Capture the cell that displays the provided text and extract its (X, Y) central coordinate. 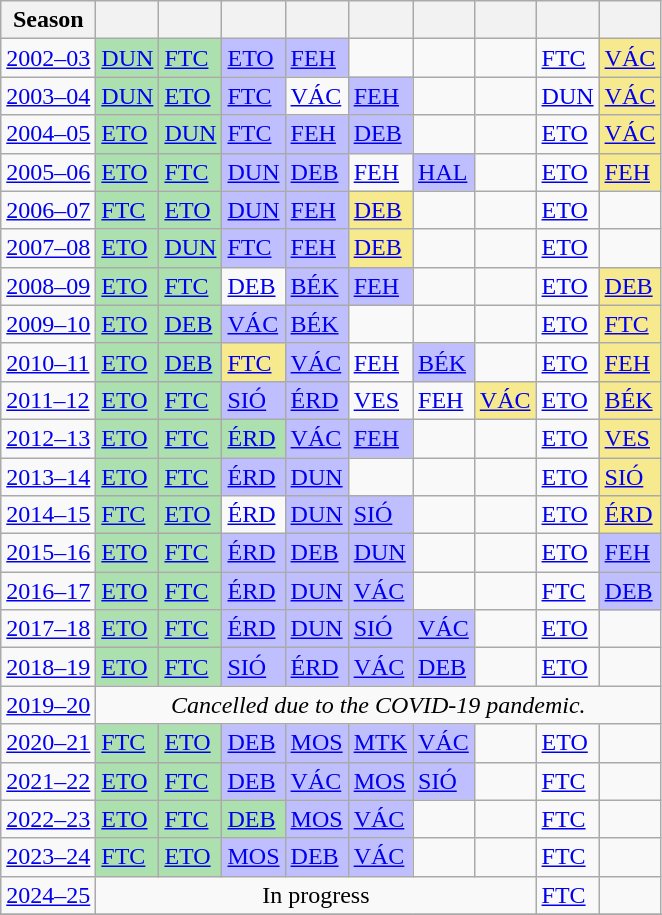
In progress (316, 895)
2022–23 (48, 819)
2016–17 (48, 591)
2024–25 (48, 895)
2010–11 (48, 362)
Season (48, 20)
2017–18 (48, 629)
2018–19 (48, 667)
2005–06 (48, 172)
HAL (444, 172)
2023–24 (48, 857)
2014–15 (48, 515)
2007–08 (48, 248)
2013–14 (48, 477)
2002–03 (48, 58)
2015–16 (48, 553)
2021–22 (48, 781)
2011–12 (48, 400)
2012–13 (48, 438)
MTK (380, 743)
2004–05 (48, 134)
2003–04 (48, 96)
2009–10 (48, 324)
2019–20 (48, 705)
2006–07 (48, 210)
2008–09 (48, 286)
2020–21 (48, 743)
Cancelled due to the COVID-19 pandemic. (378, 705)
